Search for the cell housing the specified text and yield its [X, Y] center coordinate. 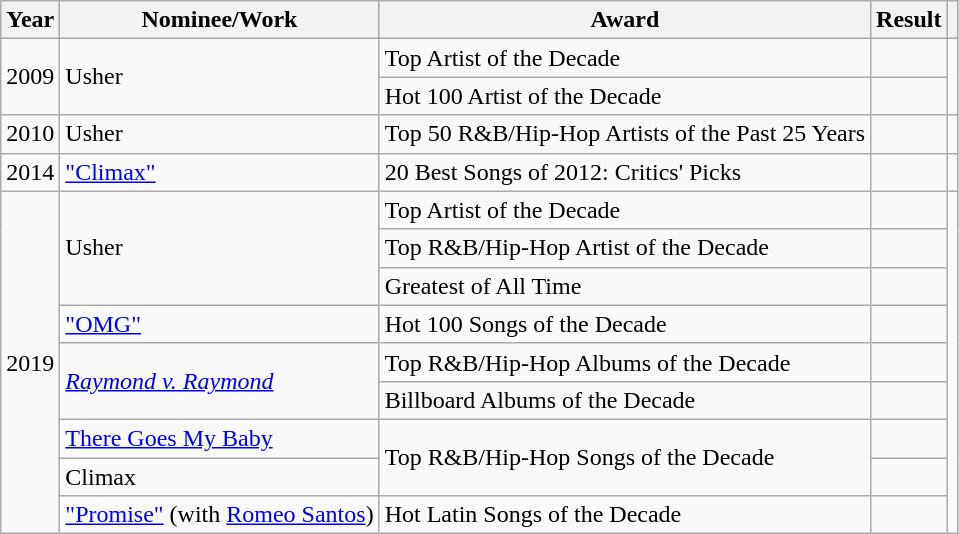
Top R&B/Hip-Hop Songs of the Decade [624, 457]
Result [909, 20]
Award [624, 20]
Hot 100 Songs of the Decade [624, 324]
20 Best Songs of 2012: Critics' Picks [624, 172]
Year [30, 20]
2010 [30, 134]
Top 50 R&B/Hip-Hop Artists of the Past 25 Years [624, 134]
Hot Latin Songs of the Decade [624, 515]
Top R&B/Hip-Hop Artist of the Decade [624, 248]
"OMG" [220, 324]
There Goes My Baby [220, 438]
"Promise" (with Romeo Santos) [220, 515]
Top R&B/Hip-Hop Albums of the Decade [624, 362]
Hot 100 Artist of the Decade [624, 96]
2009 [30, 77]
Climax [220, 477]
Nominee/Work [220, 20]
"Climax" [220, 172]
2014 [30, 172]
2019 [30, 362]
Greatest of All Time [624, 286]
Billboard Albums of the Decade [624, 400]
Raymond v. Raymond [220, 381]
